Return the [X, Y] coordinate for the center point of the cell that contains the specified text.  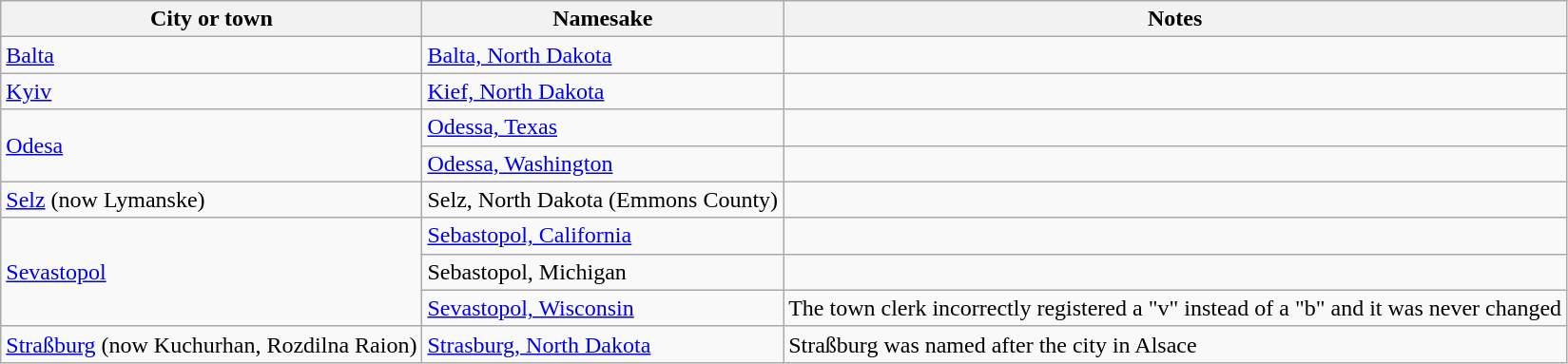
Balta, North Dakota [603, 55]
Strasburg, North Dakota [603, 344]
Notes [1175, 19]
Selz, North Dakota (Emmons County) [603, 200]
Namesake [603, 19]
Straßburg (now Kuchurhan, Rozdilna Raion) [211, 344]
Balta [211, 55]
Selz (now Lymanske) [211, 200]
Kief, North Dakota [603, 91]
Sebastopol, Michigan [603, 272]
Odessa, Washington [603, 163]
Straßburg was named after the city in Alsace [1175, 344]
Odessa, Texas [603, 127]
Sevastopol [211, 272]
City or town [211, 19]
Sevastopol, Wisconsin [603, 308]
Sebastopol, California [603, 236]
Odesa [211, 145]
Kyiv [211, 91]
The town clerk incorrectly registered a "v" instead of a "b" and it was never changed [1175, 308]
